Identify which cell holds the provided text, then report its [x, y] central coordinate. 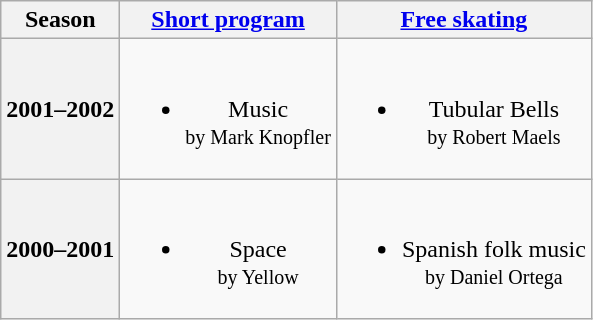
Season [60, 20]
Short program [228, 20]
2000–2001 [60, 249]
Space by Yellow [228, 249]
Music by Mark Knopfler [228, 109]
Free skating [464, 20]
Tubular Bells by Robert Maels [464, 109]
Spanish folk music by Daniel Ortega [464, 249]
2001–2002 [60, 109]
